Capture the cell that displays the provided text and extract its (x, y) central coordinate. 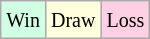
Win (24, 20)
Draw (72, 20)
Loss (126, 20)
